Capture the cell that displays the provided text and extract its (x, y) central coordinate. 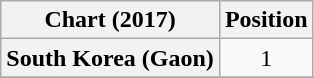
Chart (2017) (110, 20)
South Korea (Gaon) (110, 58)
Position (266, 20)
1 (266, 58)
